Scan for the cell matching the given text and deliver its (X, Y) coordinate at center. 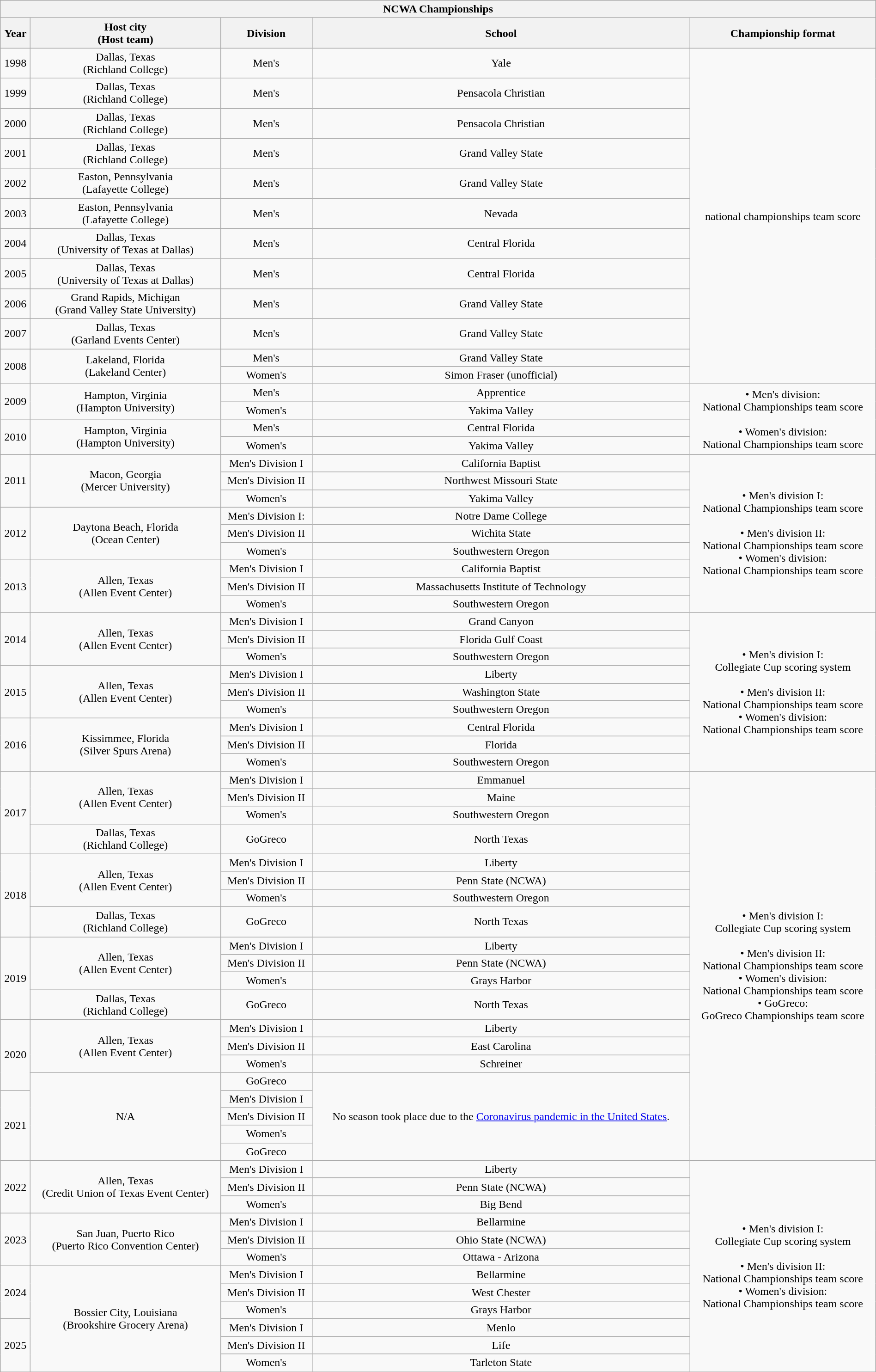
2017 (16, 813)
Big Bend (501, 1204)
2003 (16, 214)
Wichita State (501, 533)
2014 (16, 639)
1999 (16, 93)
2011 (16, 481)
Massachusetts Institute of Technology (501, 586)
Menlo (501, 1328)
2000 (16, 123)
2024 (16, 1292)
Championship format (783, 33)
Northwest Missouri State (501, 481)
2019 (16, 978)
Schreiner (501, 1064)
Grand Rapids, Michigan(Grand Valley State University) (126, 303)
Maine (501, 797)
No season took place due to the Coronavirus pandemic in the United States. (501, 1116)
2012 (16, 533)
2005 (16, 274)
Lakeland, Florida(Lakeland Center) (126, 366)
Daytona Beach, Florida(Ocean Center) (126, 533)
Simon Fraser (unofficial) (501, 375)
2015 (16, 692)
2001 (16, 153)
2021 (16, 1125)
national championships team score (783, 216)
2013 (16, 586)
Bossier City, Louisiana(Brookshire Grocery Arena) (126, 1319)
2006 (16, 303)
Macon, Georgia(Mercer University) (126, 481)
Host city(Host team) (126, 33)
2016 (16, 745)
2022 (16, 1187)
2004 (16, 243)
Kissimmee, Florida(Silver Spurs Arena) (126, 745)
Grand Canyon (501, 621)
Notre Dame College (501, 516)
Ohio State (NCWA) (501, 1239)
2010 (16, 437)
2018 (16, 895)
School (501, 33)
1998 (16, 63)
2023 (16, 1239)
2025 (16, 1345)
Yale (501, 63)
2020 (16, 1055)
Division (266, 33)
East Carolina (501, 1046)
Apprentice (501, 393)
2008 (16, 366)
• Men's division: National Championships team score• Women's division: National Championships team score (783, 419)
Tarleton State (501, 1363)
2002 (16, 183)
Washington State (501, 692)
2009 (16, 402)
Men's Division I: (266, 516)
2007 (16, 334)
N/A (126, 1116)
NCWA Championships (438, 9)
Year (16, 33)
Life (501, 1345)
West Chester (501, 1292)
Nevada (501, 214)
Emmanuel (501, 780)
Ottawa - Arizona (501, 1257)
Florida (501, 745)
Florida Gulf Coast (501, 639)
Allen, Texas(Credit Union of Texas Event Center) (126, 1187)
Dallas, Texas(Garland Events Center) (126, 334)
San Juan, Puerto Rico(Puerto Rico Convention Center) (126, 1239)
